Locate the cell with the specified text and output its [X, Y] center coordinate. 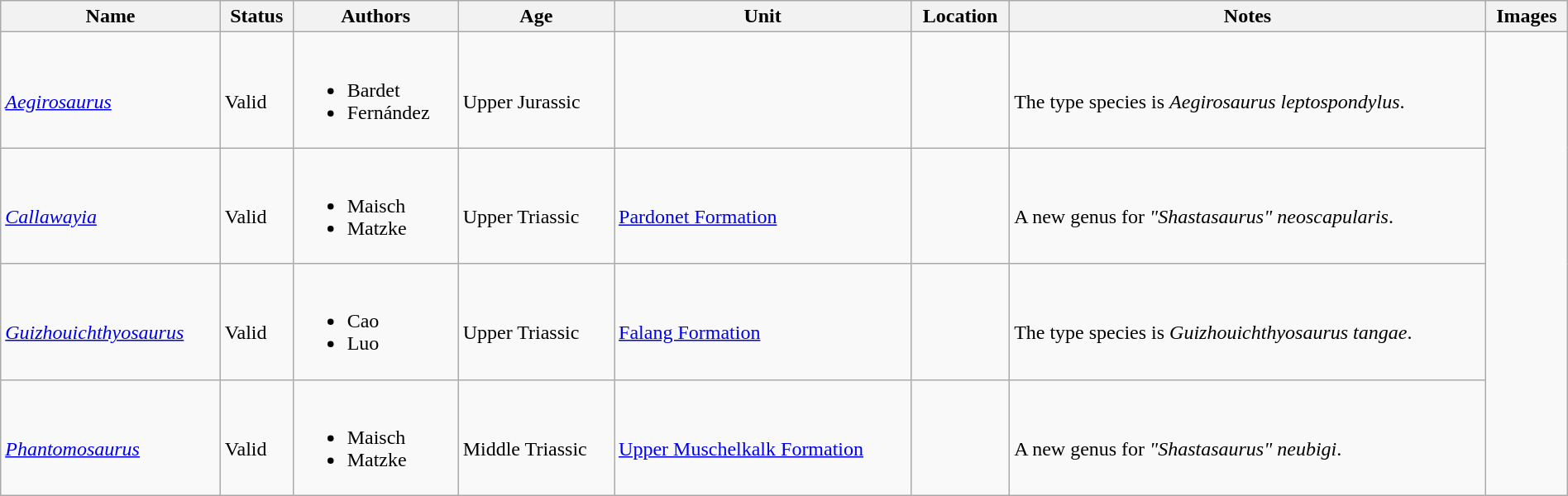
Guizhouichthyosaurus [111, 322]
Pardonet Formation [762, 206]
A new genus for "Shastasaurus" neoscapularis. [1248, 206]
Status [256, 17]
Aegirosaurus [111, 90]
Age [536, 17]
Middle Triassic [536, 437]
A new genus for "Shastasaurus" neubigi. [1248, 437]
Authors [375, 17]
CaoLuo [375, 322]
The type species is Guizhouichthyosaurus tangae. [1248, 322]
Falang Formation [762, 322]
Phantomosaurus [111, 437]
Notes [1248, 17]
BardetFernández [375, 90]
Name [111, 17]
The type species is Aegirosaurus leptospondylus. [1248, 90]
Callawayia [111, 206]
Images [1527, 17]
Location [961, 17]
Upper Jurassic [536, 90]
Upper Muschelkalk Formation [762, 437]
Unit [762, 17]
